For the text-containing cell, return its midpoint in (X, Y) coordinate format. 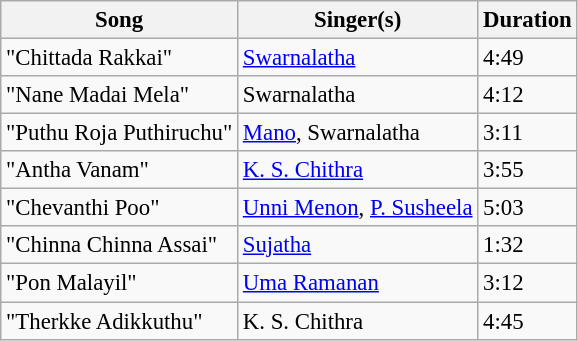
3:55 (528, 170)
5:03 (528, 208)
Uma Ramanan (358, 283)
1:32 (528, 245)
"Puthu Roja Puthiruchu" (120, 133)
Unni Menon, P. Susheela (358, 208)
"Chinna Chinna Assai" (120, 245)
4:45 (528, 321)
"Therkke Adikkuthu" (120, 321)
Duration (528, 20)
"Chevanthi Poo" (120, 208)
4:49 (528, 58)
Sujatha (358, 245)
Singer(s) (358, 20)
3:12 (528, 283)
"Pon Malayil" (120, 283)
"Antha Vanam" (120, 170)
"Chittada Rakkai" (120, 58)
Mano, Swarnalatha (358, 133)
Song (120, 20)
"Nane Madai Mela" (120, 95)
3:11 (528, 133)
4:12 (528, 95)
